For the text-containing cell, return its midpoint in (x, y) coordinate format. 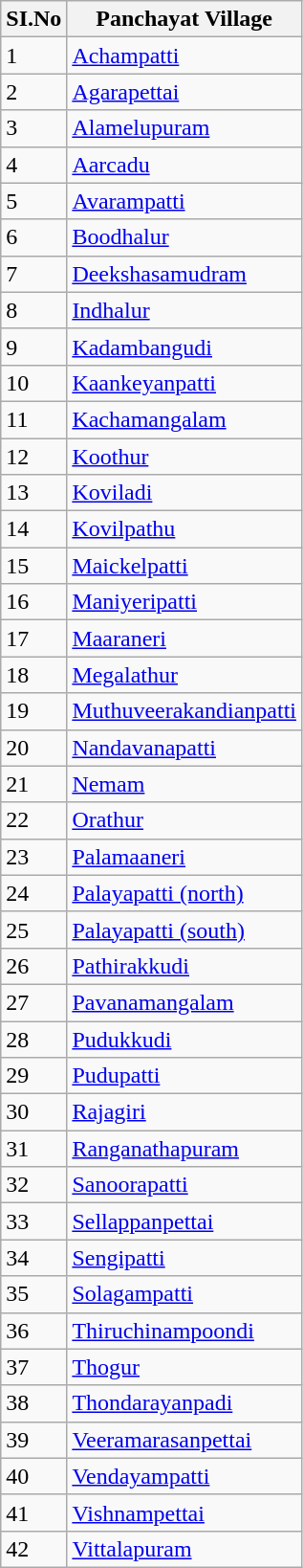
Vendayampatti (184, 1476)
25 (34, 930)
Thondarayanpadi (184, 1403)
30 (34, 1112)
Kachamangalam (184, 419)
Palamaaneri (184, 857)
11 (34, 419)
21 (34, 784)
2 (34, 92)
23 (34, 857)
37 (34, 1367)
Veeramarasanpettai (184, 1440)
Pathirakkudi (184, 966)
19 (34, 711)
1 (34, 56)
16 (34, 602)
15 (34, 566)
Kovilpathu (184, 529)
Sellappanpettai (184, 1221)
Pavanamangalam (184, 1002)
Pudupatti (184, 1076)
38 (34, 1403)
22 (34, 820)
32 (34, 1185)
4 (34, 165)
Pudukkudi (184, 1039)
Agarapettai (184, 92)
Kaankeyanpatti (184, 383)
Vittalapuram (184, 1549)
42 (34, 1549)
12 (34, 457)
Solagampatti (184, 1294)
6 (34, 237)
36 (34, 1331)
Palayapatti (north) (184, 893)
13 (34, 493)
9 (34, 347)
Sanoorapatti (184, 1185)
Ranganathapuram (184, 1149)
Deekshasamudram (184, 274)
Rajagiri (184, 1112)
7 (34, 274)
Nandavanapatti (184, 748)
Indhalur (184, 310)
14 (34, 529)
17 (34, 638)
Koothur (184, 457)
Avarampatti (184, 201)
8 (34, 310)
3 (34, 128)
Thiruchinampoondi (184, 1331)
40 (34, 1476)
20 (34, 748)
Koviladi (184, 493)
Boodhalur (184, 237)
27 (34, 1002)
35 (34, 1294)
Palayapatti (south) (184, 930)
28 (34, 1039)
Megalathur (184, 675)
10 (34, 383)
29 (34, 1076)
34 (34, 1258)
Maaraneri (184, 638)
Orathur (184, 820)
39 (34, 1440)
33 (34, 1221)
Muthuveerakandianpatti (184, 711)
Vishnampettai (184, 1512)
24 (34, 893)
26 (34, 966)
Nemam (184, 784)
5 (34, 201)
Aarcadu (184, 165)
Sengipatti (184, 1258)
SI.No (34, 19)
Kadambangudi (184, 347)
Achampatti (184, 56)
18 (34, 675)
41 (34, 1512)
Alamelupuram (184, 128)
Thogur (184, 1367)
31 (34, 1149)
Maniyeripatti (184, 602)
Panchayat Village (184, 19)
Maickelpatti (184, 566)
